Locate the cell with the specified text and output its [x, y] center coordinate. 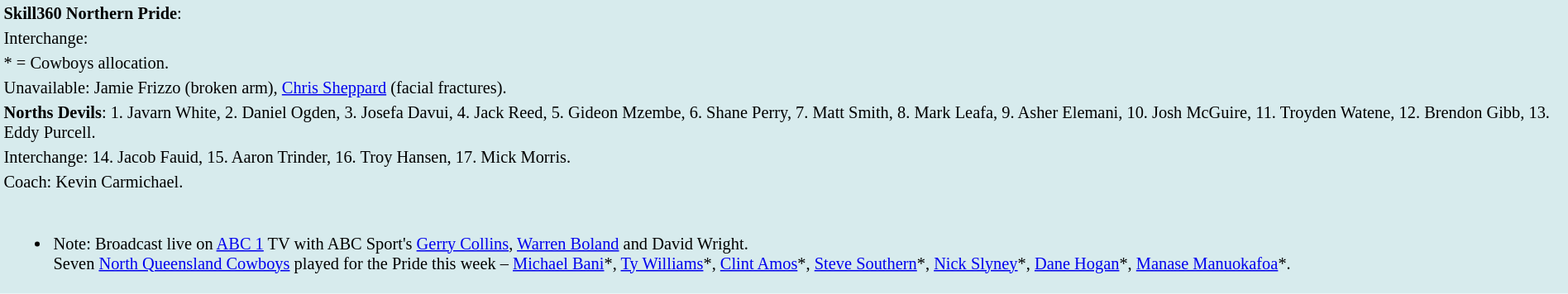
Coach: Kevin Carmichael. [784, 182]
Skill360 Northern Pride: [784, 13]
* = Cowboys allocation. [784, 63]
Interchange: 14. Jacob Fauid, 15. Aaron Trinder, 16. Troy Hansen, 17. Mick Morris. [784, 157]
Interchange: [784, 38]
Unavailable: Jamie Frizzo (broken arm), Chris Sheppard (facial fractures). [784, 88]
